Scan for the cell matching the given text and deliver its [X, Y] coordinate at center. 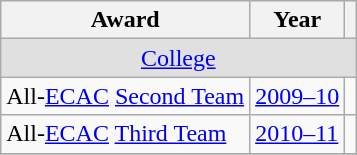
All-ECAC Second Team [126, 96]
Year [298, 20]
All-ECAC Third Team [126, 134]
Award [126, 20]
2010–11 [298, 134]
2009–10 [298, 96]
College [178, 58]
